Return the [x, y] coordinate for the center point of the cell that contains the specified text.  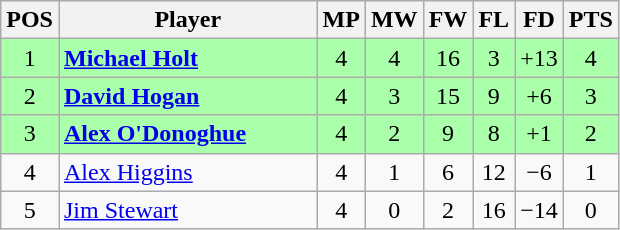
+13 [540, 58]
8 [494, 134]
+6 [540, 96]
−14 [540, 210]
12 [494, 172]
FD [540, 20]
MW [394, 20]
POS [30, 20]
Alex O'Donoghue [188, 134]
Jim Stewart [188, 210]
+1 [540, 134]
PTS [590, 20]
−6 [540, 172]
FL [494, 20]
15 [448, 96]
David Hogan [188, 96]
5 [30, 210]
Player [188, 20]
6 [448, 172]
Alex Higgins [188, 172]
Michael Holt [188, 58]
MP [341, 20]
FW [448, 20]
